For the text-containing cell, return its midpoint in (x, y) coordinate format. 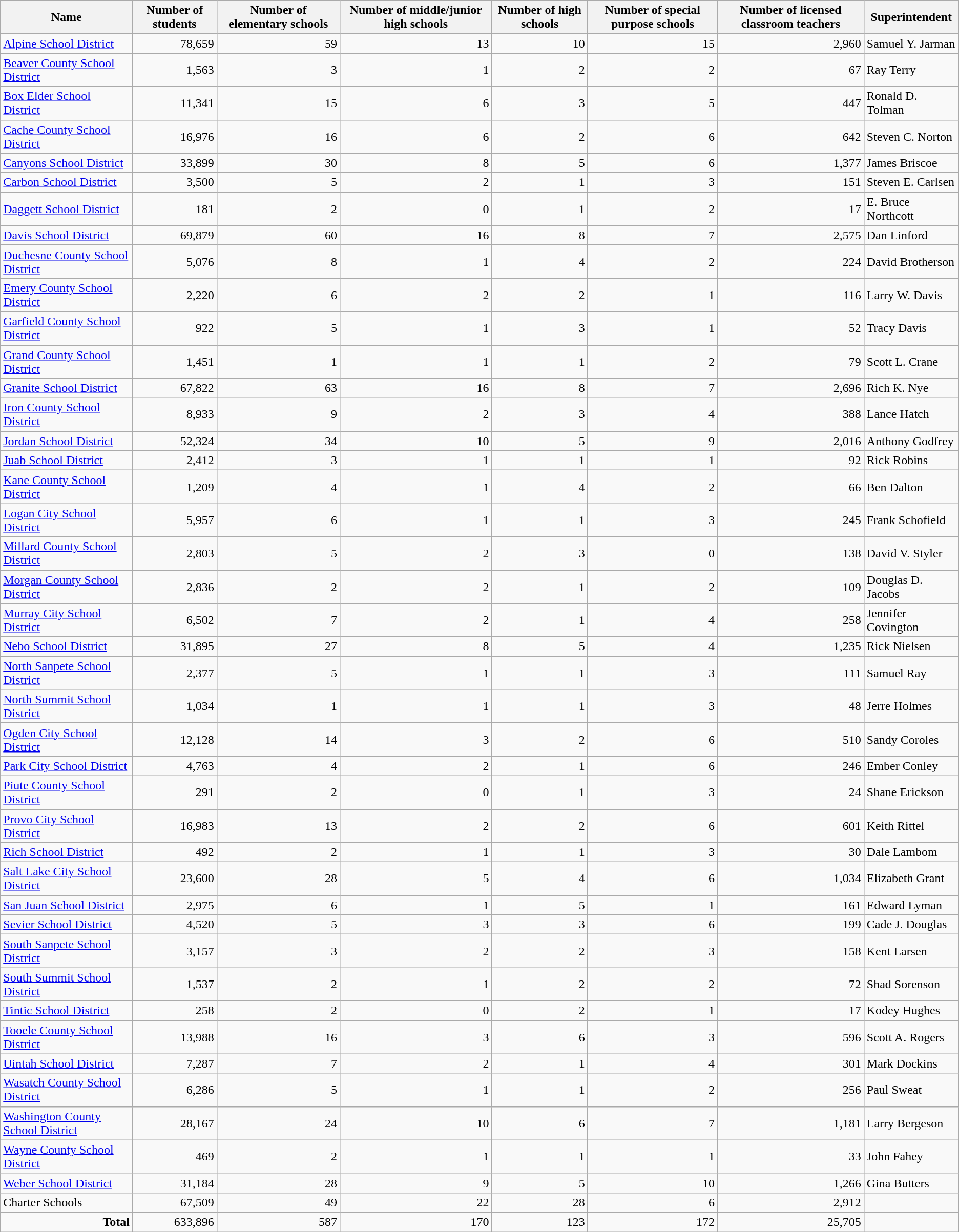
16,976 (175, 136)
16,983 (175, 826)
Frank Schofield (911, 520)
Shane Erickson (911, 792)
31,895 (175, 646)
Box Elder School District (67, 103)
Jerre Holmes (911, 706)
3,500 (175, 182)
49 (278, 1202)
Douglas D. Jacobs (911, 587)
Gina Butters (911, 1183)
E. Bruce Northcott (911, 209)
Rich School District (67, 852)
22 (416, 1202)
Number of special purpose schools (653, 17)
11,341 (175, 103)
Provo City School District (67, 826)
Number of high schools (540, 17)
David V. Styler (911, 553)
59 (278, 44)
Tooele County School District (67, 1037)
1,266 (791, 1183)
510 (791, 740)
Ember Conley (911, 766)
27 (278, 646)
7,287 (175, 1063)
2,016 (791, 441)
63 (278, 388)
Rick Robins (911, 461)
12,128 (175, 740)
Weber School District (67, 1183)
Tintic School District (67, 1011)
60 (278, 235)
Total (67, 1222)
Wayne County School District (67, 1157)
92 (791, 461)
67 (791, 70)
Juab School District (67, 461)
4,763 (175, 766)
388 (791, 415)
2,377 (175, 673)
6,502 (175, 620)
Shad Sorenson (911, 985)
5,957 (175, 520)
Alpine School District (67, 44)
109 (791, 587)
Kane County School District (67, 487)
138 (791, 553)
Garfield County School District (67, 328)
Steven C. Norton (911, 136)
2,803 (175, 553)
David Brotherson (911, 261)
301 (791, 1063)
14 (278, 740)
642 (791, 136)
2,960 (791, 44)
Rich K. Nye (911, 388)
Kent Larsen (911, 951)
Duchesne County School District (67, 261)
Keith Rittel (911, 826)
1,537 (175, 985)
Number of licensed classroom teachers (791, 17)
Wasatch County School District (67, 1090)
291 (175, 792)
33 (791, 1157)
Jordan School District (67, 441)
72 (791, 985)
2,975 (175, 905)
Ben Dalton (911, 487)
199 (791, 925)
2,696 (791, 388)
Daggett School District (67, 209)
Granite School District (67, 388)
San Juan School District (67, 905)
Morgan County School District (67, 587)
Steven E. Carlsen (911, 182)
Cade J. Douglas (911, 925)
633,896 (175, 1222)
28,167 (175, 1123)
3,157 (175, 951)
Dan Linford (911, 235)
2,575 (791, 235)
Cache County School District (67, 136)
492 (175, 852)
Edward Lyman (911, 905)
Jennifer Covington (911, 620)
Davis School District (67, 235)
78,659 (175, 44)
Name (67, 17)
Park City School District (67, 766)
1,563 (175, 70)
25,705 (791, 1222)
48 (791, 706)
170 (416, 1222)
224 (791, 261)
Piute County School District (67, 792)
Number of elementary schools (278, 17)
Washington County School District (67, 1123)
Lance Hatch (911, 415)
North Summit School District (67, 706)
Scott A. Rogers (911, 1037)
Larry Bergeson (911, 1123)
1,235 (791, 646)
33,899 (175, 163)
Samuel Y. Jarman (911, 44)
111 (791, 673)
Sandy Coroles (911, 740)
Salt Lake City School District (67, 879)
5,076 (175, 261)
2,220 (175, 295)
256 (791, 1090)
Murray City School District (67, 620)
Elizabeth Grant (911, 879)
Number of students (175, 17)
596 (791, 1037)
Superintendent (911, 17)
Iron County School District (67, 415)
Carbon School District (67, 182)
161 (791, 905)
66 (791, 487)
Beaver County School District (67, 70)
Mark Dockins (911, 1063)
North Sanpete School District (67, 673)
Charter Schools (67, 1202)
447 (791, 103)
Samuel Ray (911, 673)
John Fahey (911, 1157)
Ray Terry (911, 70)
Tracy Davis (911, 328)
Nebo School District (67, 646)
2,412 (175, 461)
245 (791, 520)
4,520 (175, 925)
246 (791, 766)
123 (540, 1222)
181 (175, 209)
Grand County School District (67, 362)
1,181 (791, 1123)
Number of middle/junior high schools (416, 17)
34 (278, 441)
Logan City School District (67, 520)
116 (791, 295)
8,933 (175, 415)
69,879 (175, 235)
Dale Lambom (911, 852)
Sevier School District (67, 925)
Rick Nielsen (911, 646)
1,377 (791, 163)
Larry W. Davis (911, 295)
Ronald D. Tolman (911, 103)
601 (791, 826)
South Sanpete School District (67, 951)
Scott L. Crane (911, 362)
1,209 (175, 487)
2,836 (175, 587)
Ogden City School District (67, 740)
587 (278, 1222)
6,286 (175, 1090)
Millard County School District (67, 553)
52,324 (175, 441)
31,184 (175, 1183)
23,600 (175, 879)
67,822 (175, 388)
South Summit School District (67, 985)
151 (791, 182)
2,912 (791, 1202)
13,988 (175, 1037)
158 (791, 951)
172 (653, 1222)
Uintah School District (67, 1063)
79 (791, 362)
52 (791, 328)
922 (175, 328)
Anthony Godfrey (911, 441)
469 (175, 1157)
67,509 (175, 1202)
James Briscoe (911, 163)
Emery County School District (67, 295)
Kodey Hughes (911, 1011)
Paul Sweat (911, 1090)
1,451 (175, 362)
Canyons School District (67, 163)
